Provide the [X, Y] coordinate of the cell's center where the given text is located.  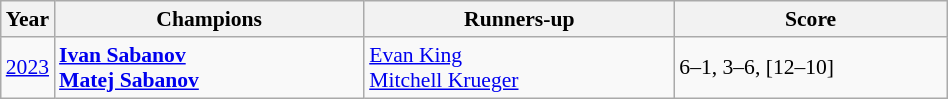
Ivan Sabanov Matej Sabanov [209, 68]
6–1, 3–6, [12–10] [810, 68]
Runners-up [519, 19]
Evan King Mitchell Krueger [519, 68]
Champions [209, 19]
Score [810, 19]
2023 [28, 68]
Year [28, 19]
